Locate the cell with the specified text and output its (x, y) center coordinate. 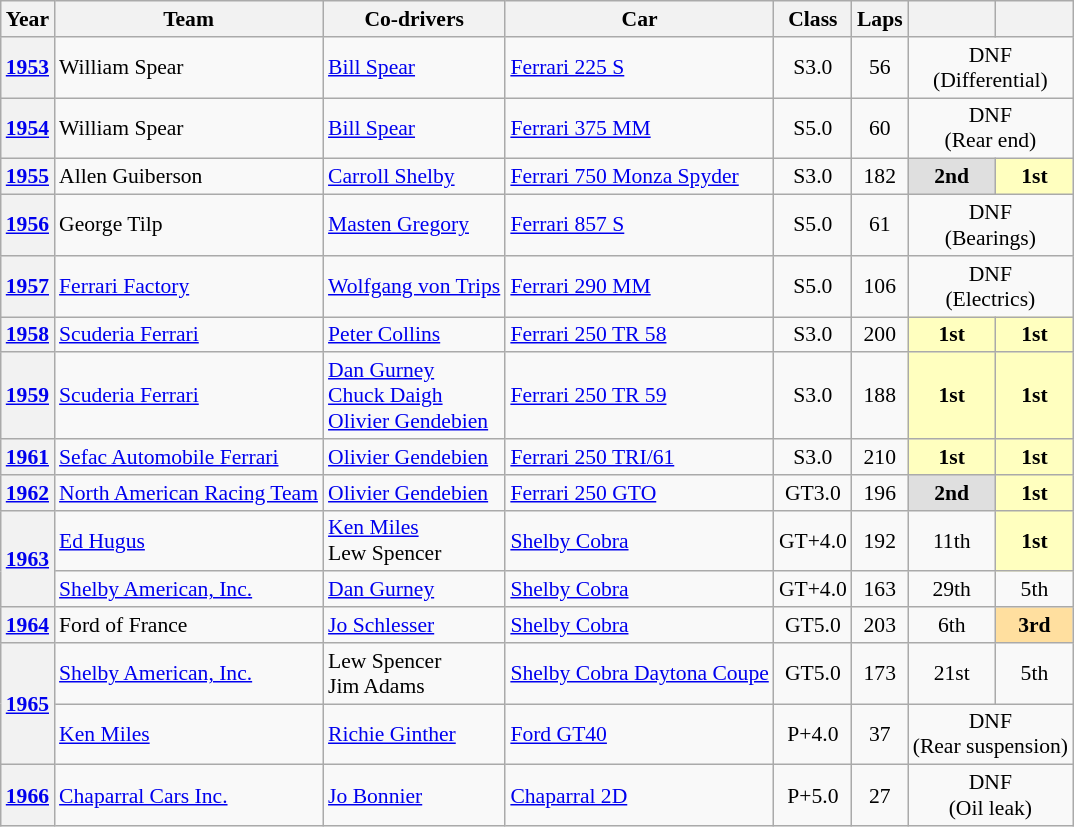
DNF(Differential) (990, 68)
Masten Gregory (414, 226)
Ferrari 375 MM (640, 128)
6th (952, 625)
Dan Gurney (414, 590)
196 (880, 493)
1965 (28, 704)
Jo Bonnier (414, 796)
DNF(Electrics) (990, 286)
Allen Guiberson (188, 177)
DNF(Rear end) (990, 128)
DNF(Oil leak) (990, 796)
192 (880, 540)
Ed Hugus (188, 540)
1959 (28, 396)
Sefac Automobile Ferrari (188, 457)
Ford GT40 (640, 734)
Lew Spencer Jim Adams (414, 674)
1956 (28, 226)
Shelby Cobra Daytona Coupe (640, 674)
3rd (1034, 625)
Ken Miles Lew Spencer (414, 540)
1963 (28, 558)
11th (952, 540)
Jo Schlesser (414, 625)
Ferrari Factory (188, 286)
1958 (28, 335)
Ferrari 225 S (640, 68)
21st (952, 674)
1962 (28, 493)
182 (880, 177)
Year (28, 19)
DNF(Rear suspension) (990, 734)
37 (880, 734)
P+5.0 (813, 796)
George Tilp (188, 226)
163 (880, 590)
GT3.0 (813, 493)
1961 (28, 457)
Class (813, 19)
P+4.0 (813, 734)
56 (880, 68)
200 (880, 335)
210 (880, 457)
Ferrari 250 TR 59 (640, 396)
Peter Collins (414, 335)
Ferrari 750 Monza Spyder (640, 177)
Ferrari 857 S (640, 226)
106 (880, 286)
DNF(Bearings) (990, 226)
Carroll Shelby (414, 177)
1964 (28, 625)
North American Racing Team (188, 493)
29th (952, 590)
Ken Miles (188, 734)
Chaparral Cars Inc. (188, 796)
Ford of France (188, 625)
60 (880, 128)
Richie Ginther (414, 734)
Ferrari 290 MM (640, 286)
188 (880, 396)
Ferrari 250 GTO (640, 493)
1954 (28, 128)
Dan Gurney Chuck Daigh Olivier Gendebien (414, 396)
Team (188, 19)
1966 (28, 796)
Laps (880, 19)
61 (880, 226)
Ferrari 250 TR 58 (640, 335)
Car (640, 19)
Ferrari 250 TRI/61 (640, 457)
Chaparral 2D (640, 796)
1955 (28, 177)
1957 (28, 286)
27 (880, 796)
Co-drivers (414, 19)
173 (880, 674)
Wolfgang von Trips (414, 286)
1953 (28, 68)
203 (880, 625)
